Provide the (x, y) coordinate of the cell's center where the given text is located.  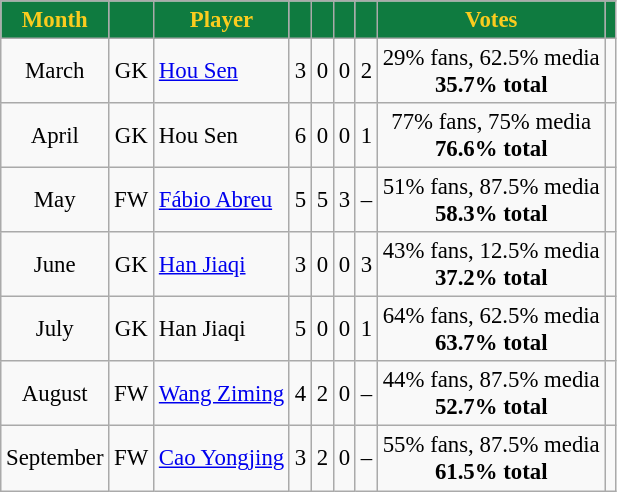
Cao Yongjing (222, 458)
July (55, 330)
55% fans, 87.5% media61.5% total (491, 458)
51% fans, 87.5% media58.3% total (491, 200)
Month (55, 20)
64% fans, 62.5% media63.7% total (491, 330)
77% fans, 75% media76.6% total (491, 136)
Fábio Abreu (222, 200)
Wang Ziming (222, 394)
March (55, 72)
September (55, 458)
6 (300, 136)
44% fans, 87.5% media52.7% total (491, 394)
June (55, 264)
4 (300, 394)
May (55, 200)
43% fans, 12.5% media37.2% total (491, 264)
29% fans, 62.5% media35.7% total (491, 72)
April (55, 136)
Player (222, 20)
Votes (491, 20)
August (55, 394)
